Extract the [X, Y] coordinate from the center of the cell holding the provided text.  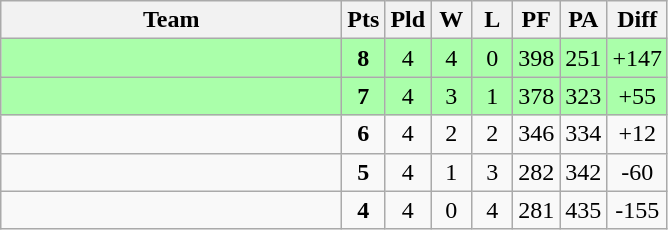
Diff [638, 20]
346 [536, 134]
W [452, 20]
251 [584, 58]
+55 [638, 96]
+12 [638, 134]
PA [584, 20]
Pld [408, 20]
398 [536, 58]
435 [584, 210]
281 [536, 210]
378 [536, 96]
-155 [638, 210]
334 [584, 134]
5 [364, 172]
342 [584, 172]
PF [536, 20]
L [492, 20]
8 [364, 58]
Pts [364, 20]
6 [364, 134]
282 [536, 172]
+147 [638, 58]
323 [584, 96]
-60 [638, 172]
Team [172, 20]
7 [364, 96]
